Identify which cell holds the provided text, then report its (X, Y) central coordinate. 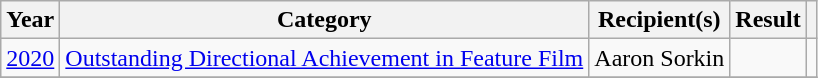
Category (324, 20)
Aaron Sorkin (660, 58)
Outstanding Directional Achievement in Feature Film (324, 58)
Year (30, 20)
Recipient(s) (660, 20)
Result (768, 20)
2020 (30, 58)
